Find where the given text appears and provide that cell's center as (x, y) coordinate. 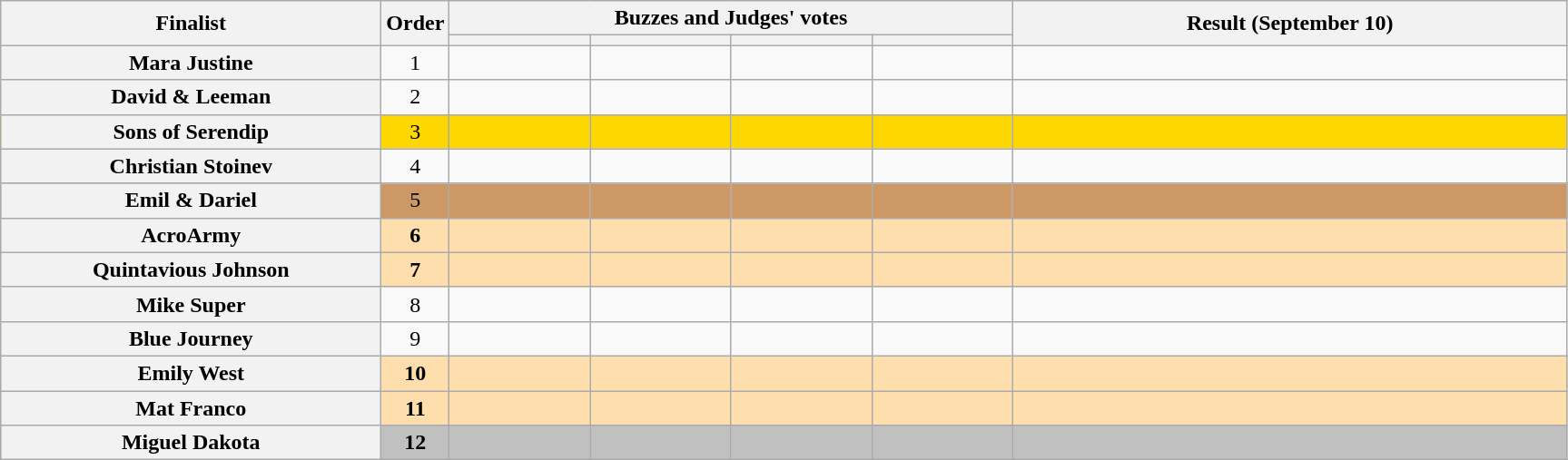
5 (416, 201)
1 (416, 63)
4 (416, 166)
2 (416, 97)
Result (September 10) (1289, 24)
Christian Stoinev (191, 166)
7 (416, 269)
9 (416, 338)
12 (416, 443)
AcroArmy (191, 235)
David & Leeman (191, 97)
Mike Super (191, 304)
8 (416, 304)
Buzzes and Judges' votes (731, 18)
Miguel Dakota (191, 443)
Mat Franco (191, 407)
3 (416, 132)
Emil & Dariel (191, 201)
Emily West (191, 373)
Finalist (191, 24)
6 (416, 235)
Quintavious Johnson (191, 269)
Mara Justine (191, 63)
Order (416, 24)
10 (416, 373)
Blue Journey (191, 338)
Sons of Serendip (191, 132)
11 (416, 407)
